Return (x, y) of the center of cell containing provided text 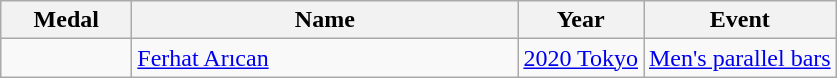
Men's parallel bars (740, 58)
2020 Tokyo (581, 58)
Year (581, 20)
Name (325, 20)
Event (740, 20)
Ferhat Arıcan (325, 58)
Medal (66, 20)
